Capture the cell that displays the provided text and extract its [x, y] central coordinate. 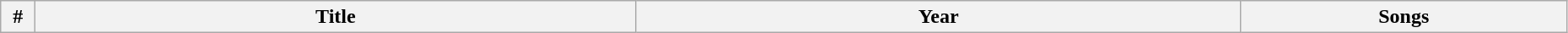
# [19, 17]
Songs [1404, 17]
Year [938, 17]
Title [336, 17]
